Determine the [X, Y] coordinate at the center of the cell enclosing the given text.  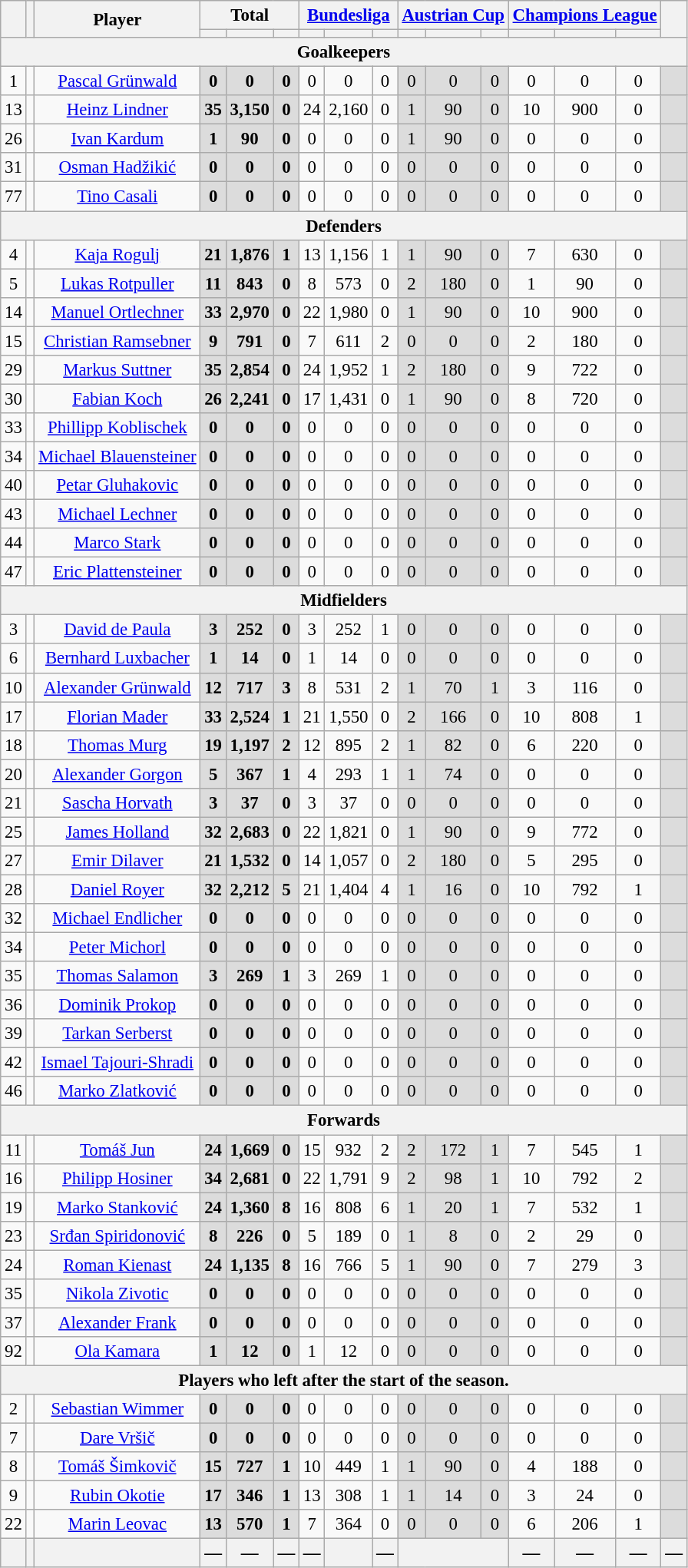
Rubin Okotie [117, 1496]
Emir Dilaver [117, 861]
206 [585, 1524]
364 [349, 1524]
Bernhard Luxbacher [117, 659]
449 [349, 1467]
Defenders [344, 226]
843 [250, 283]
Thomas Murg [117, 745]
Marko Stanković [117, 1207]
Goalkeepers [344, 52]
932 [349, 1150]
25 [14, 832]
116 [585, 687]
1,550 [349, 716]
Austrian Cup [453, 15]
Florian Mader [117, 716]
Thomas Salamon [117, 976]
188 [585, 1467]
166 [453, 716]
2,241 [250, 399]
1,876 [250, 254]
1,197 [250, 745]
531 [349, 687]
1,821 [349, 832]
2,854 [250, 370]
722 [585, 370]
189 [349, 1236]
Michael Endlicher [117, 918]
74 [453, 774]
Ismael Tajouri-Shradi [117, 1063]
Michael Lechner [117, 514]
2,160 [349, 110]
1,135 [250, 1265]
1,952 [349, 370]
Tomáš Šimkovič [117, 1467]
Heinz Lindner [117, 110]
27 [14, 861]
279 [585, 1265]
895 [349, 745]
44 [14, 543]
1,431 [349, 399]
David de Paula [117, 630]
82 [453, 745]
1,404 [349, 889]
Pascal Grünwald [117, 81]
46 [14, 1091]
Tomáš Jun [117, 1150]
92 [14, 1351]
Michael Blauensteiner [117, 456]
98 [453, 1178]
Players who left after the start of the season. [344, 1380]
Manuel Ortlechner [117, 312]
Fabian Koch [117, 399]
40 [14, 485]
77 [14, 197]
Marko Zlatković [117, 1091]
2,681 [250, 1178]
43 [14, 514]
346 [250, 1496]
Ivan Kardum [117, 139]
Marco Stark [117, 543]
1,669 [250, 1150]
Total [250, 15]
2,683 [250, 832]
Petar Gluhakovic [117, 485]
570 [250, 1524]
545 [585, 1150]
39 [14, 1034]
Forwards [344, 1120]
772 [585, 832]
Champions League [585, 15]
766 [349, 1265]
Peter Michorl [117, 948]
220 [585, 745]
295 [585, 861]
1,532 [250, 861]
Bundesliga [349, 15]
1,980 [349, 312]
18 [14, 745]
Lukas Rotpuller [117, 283]
28 [14, 889]
Alexander Gorgon [117, 774]
Player [117, 19]
Phillipp Koblischek [117, 428]
Daniel Royer [117, 889]
717 [250, 687]
791 [250, 341]
532 [585, 1207]
Christian Ramsebner [117, 341]
Srđan Spiridonović [117, 1236]
2,970 [250, 312]
308 [349, 1496]
2,212 [250, 889]
31 [14, 168]
727 [250, 1467]
Dare Vršič [117, 1438]
Tino Casali [117, 197]
Sebastian Wimmer [117, 1409]
1,057 [349, 861]
Tarkan Serberst [117, 1034]
Kaja Rogulj [117, 254]
630 [585, 254]
42 [14, 1063]
Ola Kamara [117, 1351]
720 [585, 399]
Sascha Horvath [117, 803]
611 [349, 341]
Alexander Grünwald [117, 687]
36 [14, 1005]
Eric Plattensteiner [117, 572]
1,791 [349, 1178]
226 [250, 1236]
Markus Suttner [117, 370]
172 [453, 1150]
Dominik Prokop [117, 1005]
Roman Kienast [117, 1265]
573 [349, 283]
293 [349, 774]
Midfielders [344, 600]
1,360 [250, 1207]
Alexander Frank [117, 1322]
3,150 [250, 110]
367 [250, 774]
1,156 [349, 254]
2,524 [250, 716]
Nikola Zivotic [117, 1294]
Philipp Hosiner [117, 1178]
30 [14, 399]
70 [453, 687]
James Holland [117, 832]
Osman Hadžikić [117, 168]
47 [14, 572]
Marin Leovac [117, 1524]
23 [14, 1236]
